Determine the (X, Y) coordinate at the center of the cell enclosing the given text.  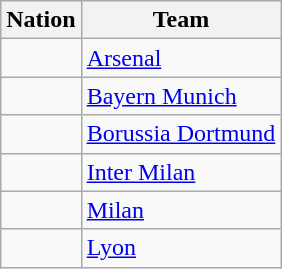
Arsenal (181, 58)
Milan (181, 210)
Nation (41, 20)
Borussia Dortmund (181, 134)
Bayern Munich (181, 96)
Lyon (181, 248)
Inter Milan (181, 172)
Team (181, 20)
